Search for the cell housing the specified text and yield its (X, Y) center coordinate. 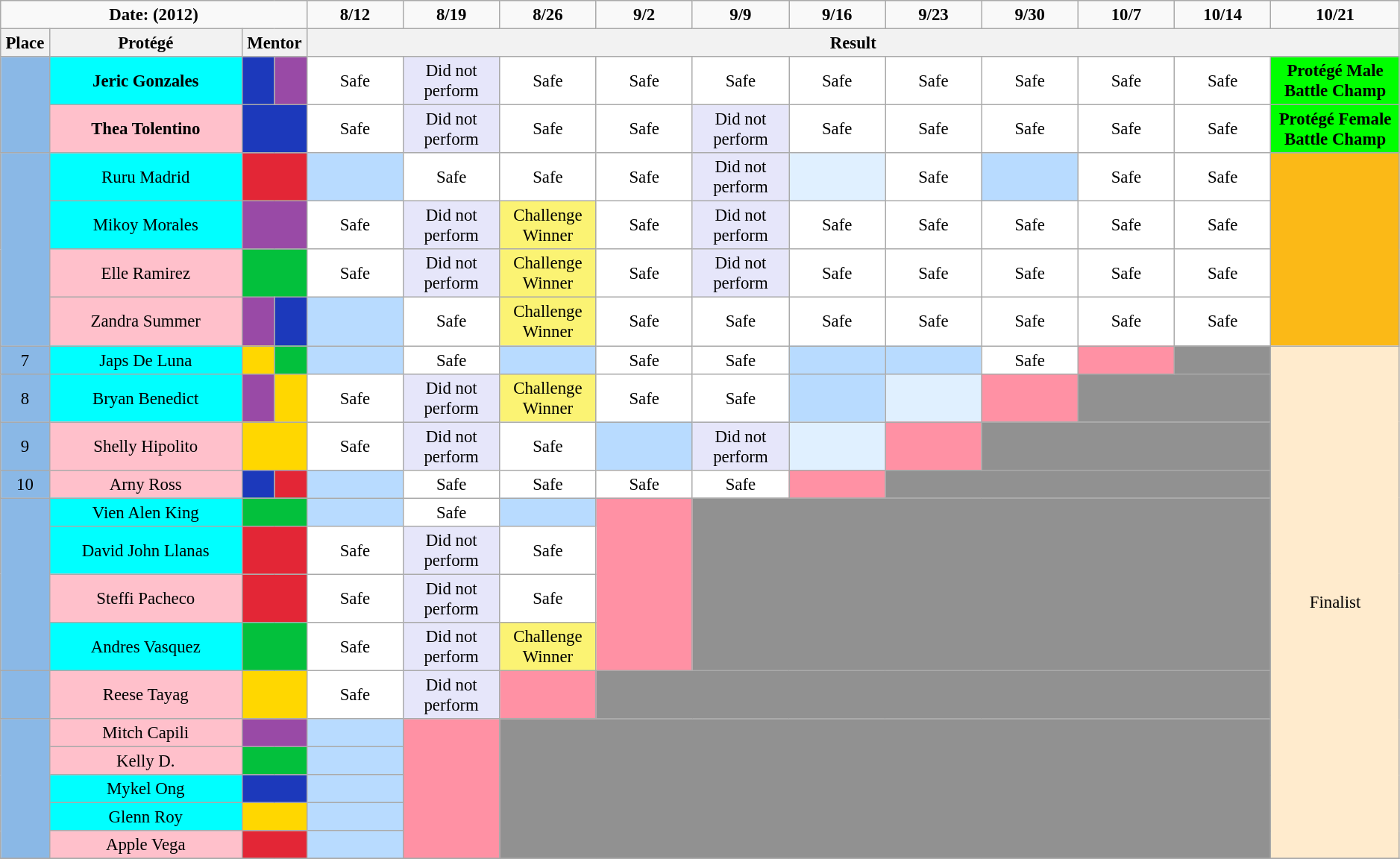
Protégé (146, 43)
10/21 (1335, 15)
Mentor (274, 43)
Protégé Male Battle Champ (1335, 81)
Date: (2012) (154, 15)
Steffi Pacheco (146, 598)
9/30 (1029, 15)
Elle Ramirez (146, 273)
9/2 (644, 15)
8 (25, 398)
7 (25, 360)
Jeric Gonzales (146, 81)
Ruru Madrid (146, 177)
9/23 (934, 15)
Result (853, 43)
Vien Alen King (146, 512)
Glenn Roy (146, 817)
Kelly D. (146, 761)
David John Llanas (146, 550)
Zandra Summer (146, 322)
8/12 (355, 15)
Japs De Luna (146, 360)
9 (25, 446)
9/9 (740, 15)
10/14 (1223, 15)
10 (25, 484)
9/16 (837, 15)
Mitch Capili (146, 733)
Reese Tayag (146, 695)
10/7 (1126, 15)
Finalist (1335, 602)
Bryan Benedict (146, 398)
8/19 (452, 15)
Andres Vasquez (146, 647)
Apple Vega (146, 845)
8/26 (547, 15)
Arny Ross (146, 484)
Mikoy Morales (146, 225)
Thea Tolentino (146, 130)
Shelly Hipolito (146, 446)
Protégé Female Battle Champ (1335, 130)
Mykel Ong (146, 789)
Place (25, 43)
